Find where the given text appears and provide that cell's center as [x, y] coordinate. 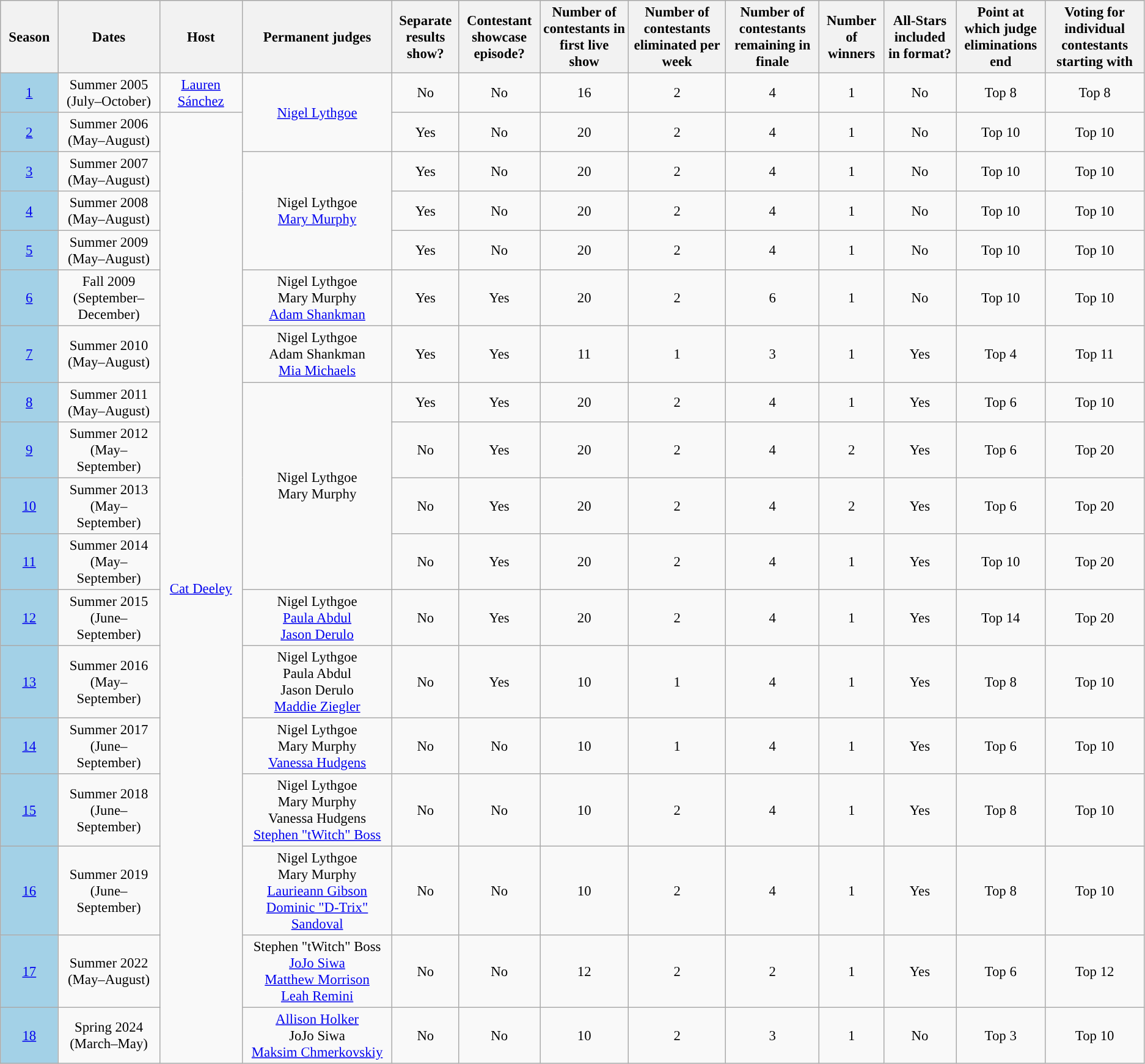
9 [29, 450]
Nigel Lythgoe Mary Murphy Adam Shankman [317, 298]
13 [29, 682]
Summer 2010 (May–August) [109, 354]
Cat Deeley [200, 588]
Summer 2013 (May–September) [109, 506]
Summer 2022 (May–August) [109, 971]
Spring 2024 (March–May) [109, 1036]
Number of winners [852, 37]
Summer 2015 (June–September) [109, 618]
Summer 2019 (June–September) [109, 891]
Nigel Lythgoe [317, 112]
Host [200, 37]
Summer 2009 (May–August) [109, 250]
18 [29, 1036]
Top 11 [1095, 354]
7 [29, 354]
Permanent judges [317, 37]
Number of contestants eliminated per week [677, 37]
Top 4 [1001, 354]
Summer 2014 (May–September) [109, 561]
8 [29, 402]
17 [29, 971]
Separate results show? [425, 37]
Fall 2009 (September–December) [109, 298]
Top 12 [1095, 971]
Summer 2017 (June–September) [109, 746]
5 [29, 250]
Lauren Sánchez [200, 93]
Allison Holker JoJo Siwa Maksim Chmerkovskiy [317, 1036]
Summer 2012 (May–September) [109, 450]
Number of contestants in first live show [584, 37]
Nigel Lythgoe Paula Abdul Jason Derulo Maddie Ziegler [317, 682]
Nigel Lythgoe Mary Murphy Vanessa Hudgens [317, 746]
Summer 2007 (May–August) [109, 172]
Summer 2008 (May–August) [109, 211]
Summer 2005 (July–October) [109, 93]
Summer 2018 (June–September) [109, 810]
Point at which judge eliminations end [1001, 37]
Top 3 [1001, 1036]
Summer 2016 (May–September) [109, 682]
Nigel Lythgoe Mary Murphy Laurieann Gibson Dominic "D-Trix" Sandoval [317, 891]
Dates [109, 37]
15 [29, 810]
Season [29, 37]
Contestant showcase episode? [500, 37]
Number of contestants remaining in finale [772, 37]
Top 14 [1001, 618]
Nigel Lythgoe Paula Abdul Jason Derulo [317, 618]
All-Stars included in format? [920, 37]
Summer 2011 (May–August) [109, 402]
Nigel Lythgoe Adam Shankman Mia Michaels [317, 354]
Nigel Lythgoe Mary Murphy Vanessa Hudgens Stephen "tWitch" Boss [317, 810]
Voting for individual contestants starting with [1095, 37]
Summer 2006 (May–August) [109, 132]
14 [29, 746]
Stephen "tWitch" Boss JoJo Siwa Matthew Morrison Leah Remini [317, 971]
